For the text-containing cell, return its midpoint in (x, y) coordinate format. 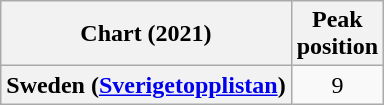
Sweden (Sverigetopplistan) (146, 85)
9 (337, 85)
Chart (2021) (146, 34)
Peakposition (337, 34)
